Locate the cell with the specified text and output its (X, Y) center coordinate. 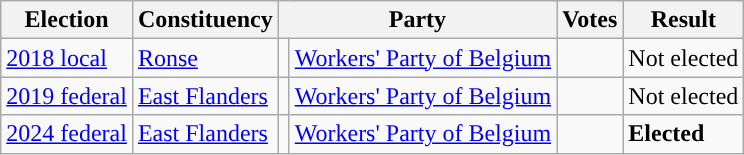
2018 local (67, 58)
Votes (590, 20)
Ronse (205, 58)
2019 federal (67, 96)
Elected (684, 134)
Election (67, 20)
Party (417, 20)
Constituency (205, 20)
2024 federal (67, 134)
Result (684, 20)
